Pinpoint the cell where the given text exists, returning its [X, Y] midpoint coordinate. 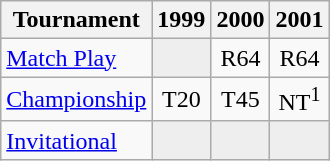
Invitational [76, 140]
Match Play [76, 58]
2000 [240, 20]
NT1 [300, 100]
Championship [76, 100]
1999 [182, 20]
2001 [300, 20]
Tournament [76, 20]
T45 [240, 100]
T20 [182, 100]
